Return [X, Y] of the center of cell containing provided text 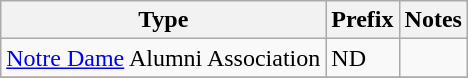
Notre Dame Alumni Association [164, 58]
Prefix [362, 20]
Notes [433, 20]
Type [164, 20]
ND [362, 58]
